Extract the (x, y) coordinate from the center of the cell holding the provided text.  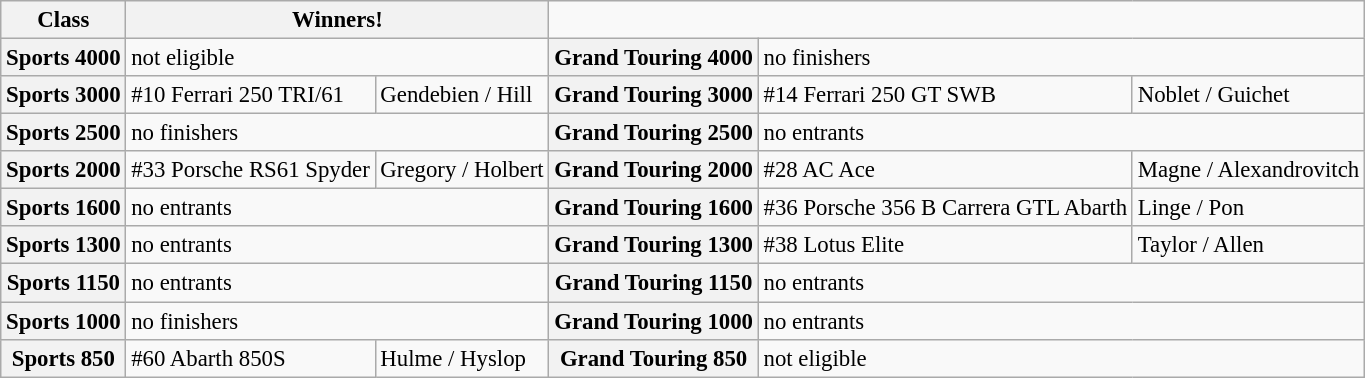
Sports 3000 (64, 95)
Winners! (338, 20)
Grand Touring 1300 (654, 245)
#38 Lotus Elite (945, 245)
Sports 2500 (64, 133)
#36 Porsche 356 B Carrera GTL Abarth (945, 208)
#14 Ferrari 250 GT SWB (945, 95)
Grand Touring 2000 (654, 170)
Grand Touring 1000 (654, 321)
Noblet / Guichet (1248, 95)
Sports 850 (64, 358)
Gregory / Holbert (462, 170)
#33 Porsche RS61 Spyder (250, 170)
#10 Ferrari 250 TRI/61 (250, 95)
Sports 1300 (64, 245)
Hulme / Hyslop (462, 358)
Sports 4000 (64, 58)
Sports 2000 (64, 170)
Sports 1150 (64, 283)
Grand Touring 3000 (654, 95)
#28 AC Ace (945, 170)
#60 Abarth 850S (250, 358)
Class (64, 20)
Taylor / Allen (1248, 245)
Grand Touring 2500 (654, 133)
Sports 1000 (64, 321)
Grand Touring 850 (654, 358)
Magne / Alexandrovitch (1248, 170)
Grand Touring 1150 (654, 283)
Sports 1600 (64, 208)
Grand Touring 4000 (654, 58)
Grand Touring 1600 (654, 208)
Gendebien / Hill (462, 95)
Linge / Pon (1248, 208)
